Search for the cell housing the specified text and yield its (X, Y) center coordinate. 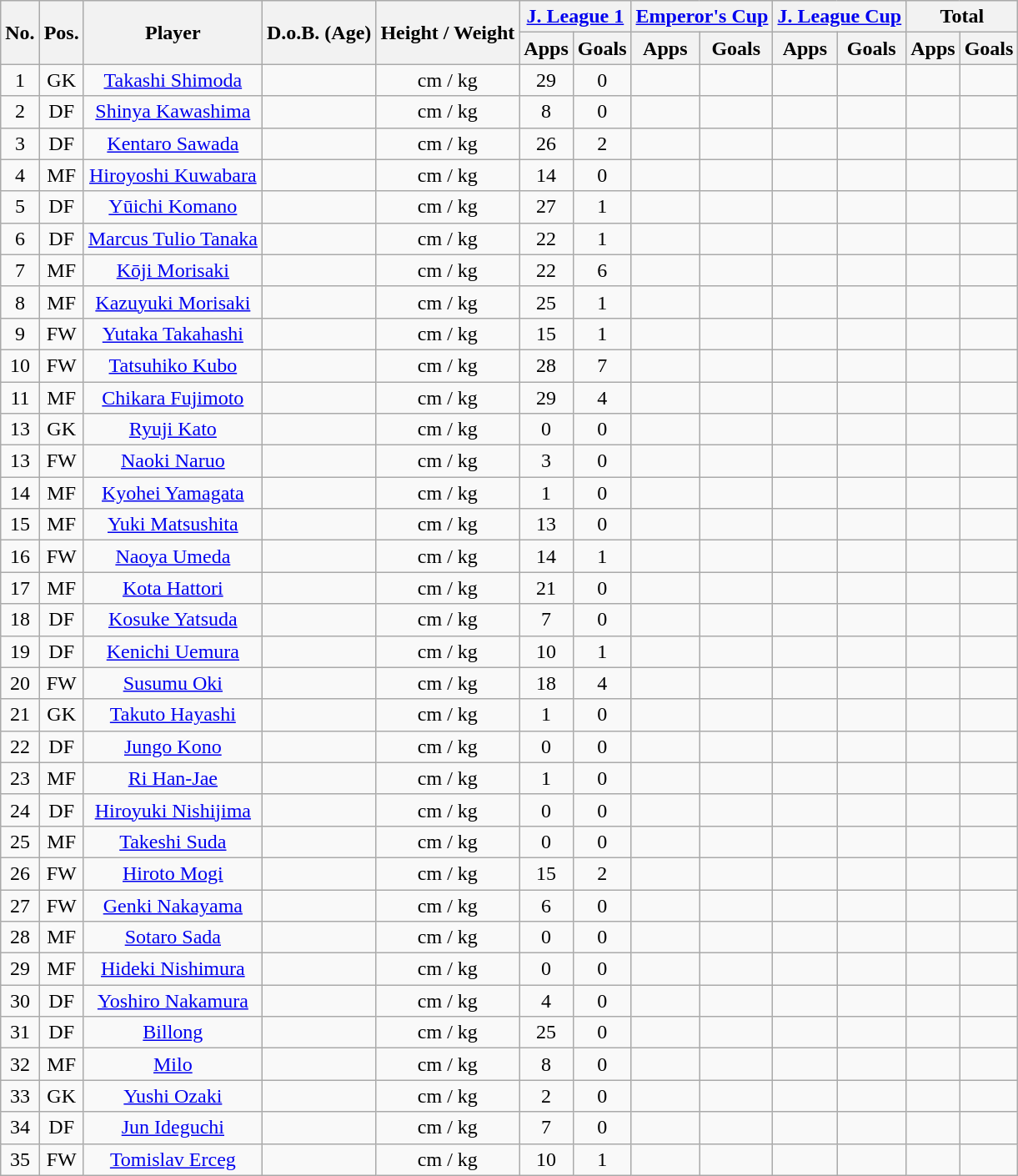
Susumu Oki (173, 683)
Total (962, 17)
Naoki Naruo (173, 461)
Kota Hattori (173, 588)
Ryuji Kato (173, 430)
Takuto Hayashi (173, 715)
16 (20, 556)
Hideki Nishimura (173, 969)
32 (20, 1064)
Sotaro Sada (173, 937)
Shinya Kawashima (173, 112)
J. League Cup (840, 17)
Jungo Kono (173, 746)
Yoshiro Nakamura (173, 1001)
Takashi Shimoda (173, 80)
Tatsuhiko Kubo (173, 365)
Chikara Fujimoto (173, 398)
Emperor's Cup (702, 17)
Takeshi Suda (173, 842)
17 (20, 588)
24 (20, 810)
J. League 1 (575, 17)
Player (173, 33)
30 (20, 1001)
Yutaka Takahashi (173, 334)
Kyohei Yamagata (173, 493)
9 (20, 334)
31 (20, 1033)
Milo (173, 1064)
Naoya Umeda (173, 556)
Kenichi Uemura (173, 651)
Kentaro Sawada (173, 143)
No. (20, 33)
Yuki Matsushita (173, 525)
23 (20, 778)
20 (20, 683)
Yushi Ozaki (173, 1096)
Tomislav Erceg (173, 1159)
Genki Nakayama (173, 905)
5 (20, 207)
11 (20, 398)
Hiroto Mogi (173, 873)
Kazuyuki Morisaki (173, 302)
Marcus Tulio Tanaka (173, 239)
Kosuke Yatsuda (173, 620)
Kōji Morisaki (173, 270)
Jun Ideguchi (173, 1128)
Yūichi Komano (173, 207)
19 (20, 651)
Height / Weight (448, 33)
33 (20, 1096)
Ri Han-Jae (173, 778)
Pos. (62, 33)
Hiroyuki Nishijima (173, 810)
34 (20, 1128)
Billong (173, 1033)
Hiroyoshi Kuwabara (173, 175)
35 (20, 1159)
D.o.B. (Age) (318, 33)
